Determine the [x, y] coordinate at the center of the cell enclosing the given text.  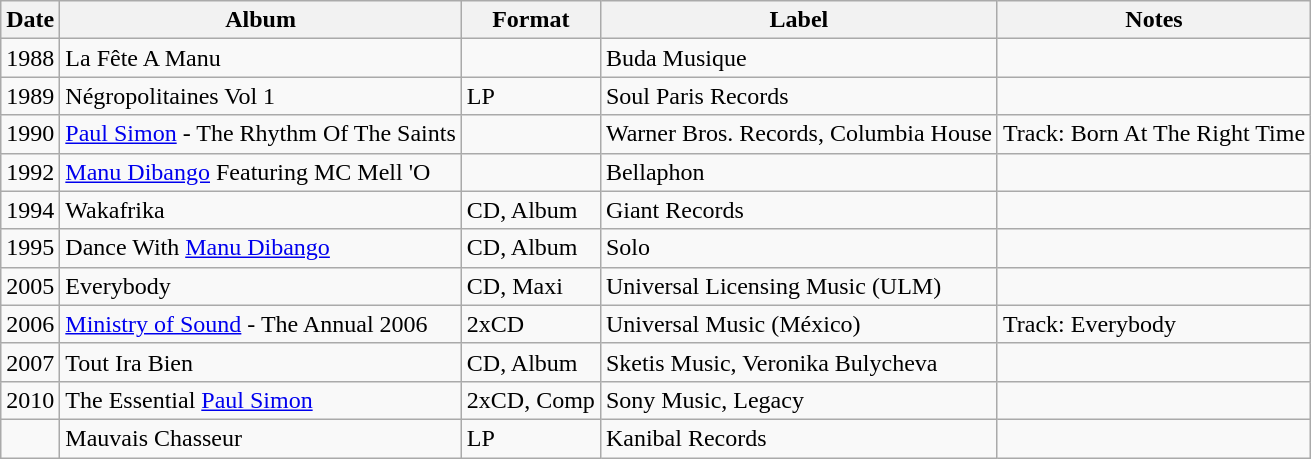
Universal Music (México) [798, 324]
Everybody [261, 286]
2006 [30, 324]
Album [261, 20]
Label [798, 20]
Giant Records [798, 210]
2005 [30, 286]
Dance With Manu Dibango [261, 248]
1990 [30, 134]
Manu Dibango Featuring MC Mell 'O [261, 172]
Notes [1154, 20]
La Fête A Manu [261, 58]
Universal Licensing Music (ULM) [798, 286]
Date [30, 20]
Track: Everybody [1154, 324]
Soul Paris Records [798, 96]
Négropolitaines Vol 1 [261, 96]
Paul Simon - The Rhythm Of The Saints [261, 134]
Format [530, 20]
1994 [30, 210]
Sketis Music, Veronika Bulycheva [798, 362]
The Essential Paul Simon [261, 400]
2xCD [530, 324]
Solo [798, 248]
1989 [30, 96]
1995 [30, 248]
CD, Maxi [530, 286]
Sony Music, Legacy [798, 400]
1992 [30, 172]
Kanibal Records [798, 438]
Tout Ira Bien [261, 362]
2xCD, Comp [530, 400]
1988 [30, 58]
Bellaphon [798, 172]
2010 [30, 400]
2007 [30, 362]
Ministry of Sound - The Annual 2006 [261, 324]
Wakafrika [261, 210]
Buda Musique [798, 58]
Mauvais Chasseur [261, 438]
Warner Bros. Records, Columbia House [798, 134]
Track: Born At The Right Time [1154, 134]
